Detect which cell encompasses the target text, then output its [X, Y] center coordinate. 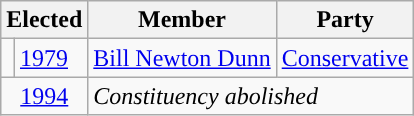
Member [182, 20]
Conservative [345, 58]
Elected [44, 20]
Constituency abolished [251, 96]
1994 [44, 96]
Party [345, 20]
1979 [50, 58]
Bill Newton Dunn [182, 58]
